Detect which cell encompasses the target text, then output its [X, Y] center coordinate. 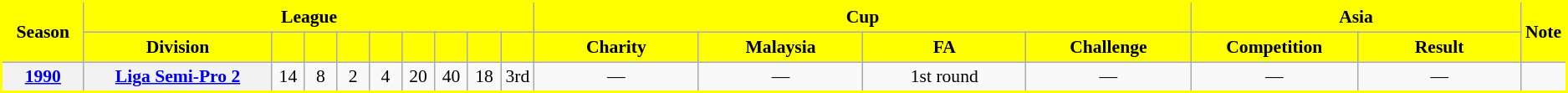
2 [353, 77]
Result [1438, 47]
8 [321, 77]
18 [483, 77]
14 [288, 77]
Cup [863, 17]
40 [452, 77]
Liga Semi-Pro 2 [177, 77]
Charity [616, 47]
3rd [518, 77]
20 [418, 77]
1990 [43, 77]
League [309, 17]
Challenge [1109, 47]
Note [1544, 32]
1st round [945, 77]
Malaysia [781, 47]
4 [386, 77]
FA [945, 47]
Asia [1356, 17]
Division [177, 47]
Season [43, 32]
Competition [1274, 47]
